Return the [x, y] coordinate for the center point of the cell that contains the specified text.  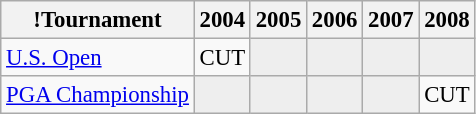
2006 [335, 20]
2004 [222, 20]
2007 [391, 20]
2008 [447, 20]
U.S. Open [98, 58]
2005 [278, 20]
!Tournament [98, 20]
PGA Championship [98, 95]
